Detect which cell encompasses the target text, then output its [x, y] center coordinate. 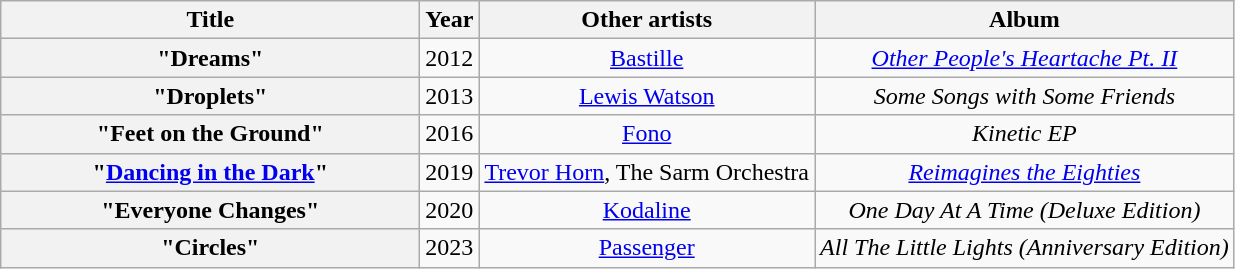
Kodaline [647, 210]
Year [450, 20]
Passenger [647, 248]
Trevor Horn, The Sarm Orchestra [647, 172]
2023 [450, 248]
One Day At A Time (Deluxe Edition) [1025, 210]
Other People's Heartache Pt. II [1025, 58]
"Dreams" [210, 58]
Bastille [647, 58]
2012 [450, 58]
Kinetic EP [1025, 134]
"Feet on the Ground" [210, 134]
Title [210, 20]
2013 [450, 96]
2019 [450, 172]
Fono [647, 134]
All The Little Lights (Anniversary Edition) [1025, 248]
Some Songs with Some Friends [1025, 96]
"Dancing in the Dark" [210, 172]
Other artists [647, 20]
2020 [450, 210]
Lewis Watson [647, 96]
"Circles" [210, 248]
"Everyone Changes" [210, 210]
Album [1025, 20]
"Droplets" [210, 96]
2016 [450, 134]
Reimagines the Eighties [1025, 172]
